Provide the (X, Y) coordinate of the cell's center where the given text is located.  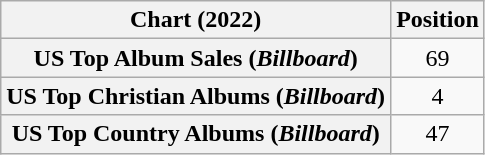
Position (438, 20)
47 (438, 134)
69 (438, 58)
US Top Country Albums (Billboard) (196, 134)
US Top Christian Albums (Billboard) (196, 96)
US Top Album Sales (Billboard) (196, 58)
4 (438, 96)
Chart (2022) (196, 20)
